Determine the [X, Y] coordinate at the center of the cell enclosing the given text.  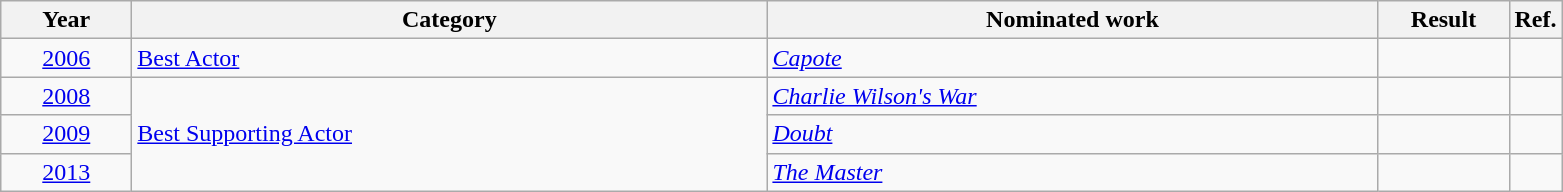
2013 [66, 172]
2008 [66, 96]
Result [1444, 20]
The Master [1072, 172]
Ref. [1536, 20]
2009 [66, 134]
Capote [1072, 58]
Year [66, 20]
Category [450, 20]
2006 [66, 58]
Doubt [1072, 134]
Nominated work [1072, 20]
Best Supporting Actor [450, 134]
Charlie Wilson's War [1072, 96]
Best Actor [450, 58]
